Return the [x, y] coordinate for the center point of the cell that contains the specified text.  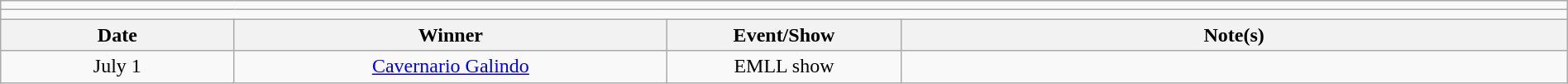
Winner [451, 35]
Event/Show [784, 35]
Note(s) [1234, 35]
Date [117, 35]
July 1 [117, 67]
EMLL show [784, 67]
Cavernario Galindo [451, 67]
